Identify which cell holds the provided text, then report its (X, Y) central coordinate. 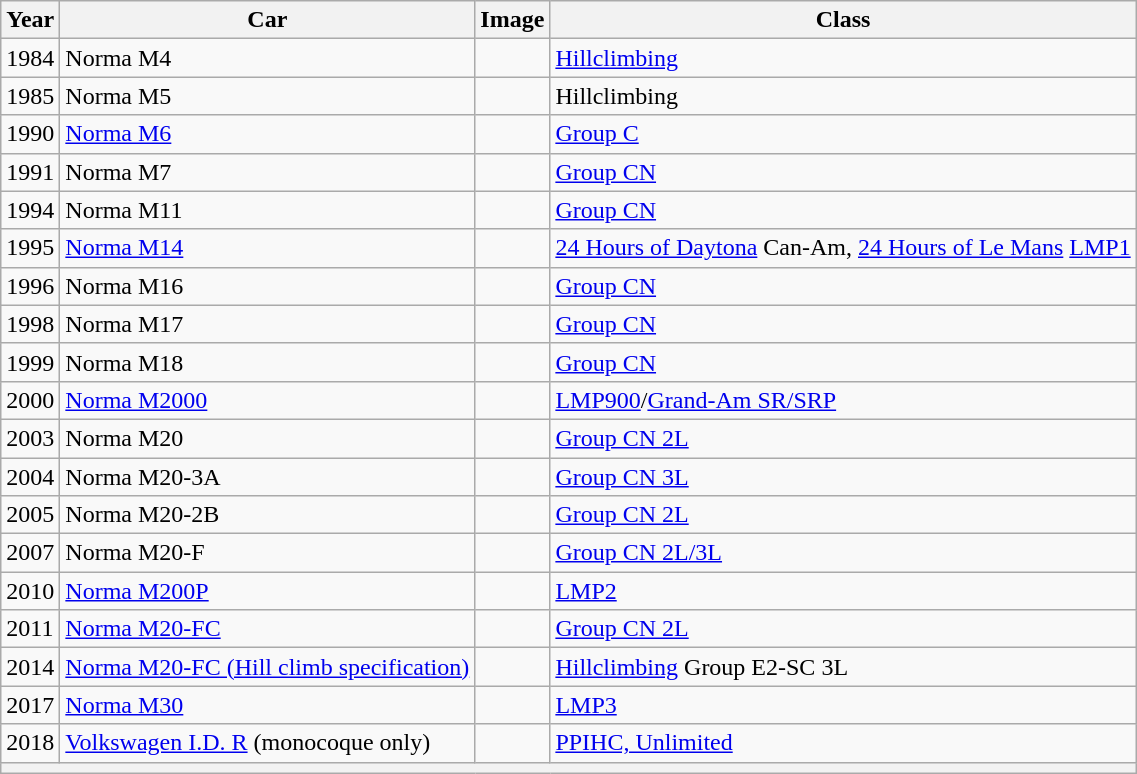
2005 (30, 515)
Norma M14 (268, 248)
1991 (30, 172)
Norma M20-3A (268, 477)
Norma M6 (268, 134)
Norma M16 (268, 286)
Norma M20-F (268, 553)
PPIHC, Unlimited (843, 743)
Hillclimbing Group E2-SC 3L (843, 667)
Class (843, 20)
2010 (30, 591)
Norma M20-2B (268, 515)
Norma M17 (268, 324)
2018 (30, 743)
Norma M200P (268, 591)
LMP3 (843, 705)
2014 (30, 667)
2007 (30, 553)
Norma M30 (268, 705)
1995 (30, 248)
Norma M11 (268, 210)
24 Hours of Daytona Can-Am, 24 Hours of Le Mans LMP1 (843, 248)
Year (30, 20)
Volkswagen I.D. R (monocoque only) (268, 743)
Norma M4 (268, 58)
Image (512, 20)
Car (268, 20)
2000 (30, 400)
1998 (30, 324)
Group CN 3L (843, 477)
1984 (30, 58)
1990 (30, 134)
Norma M20 (268, 438)
2017 (30, 705)
2004 (30, 477)
2003 (30, 438)
1994 (30, 210)
2011 (30, 629)
LMP900/Grand-Am SR/SRP (843, 400)
LMP2 (843, 591)
1999 (30, 362)
Norma M20-FC (Hill climb specification) (268, 667)
Group C (843, 134)
Norma M18 (268, 362)
1996 (30, 286)
Norma M20-FC (268, 629)
Group CN 2L/3L (843, 553)
1985 (30, 96)
Norma M2000 (268, 400)
Norma M7 (268, 172)
Norma M5 (268, 96)
